Provide the (X, Y) coordinate of the cell's center where the given text is located.  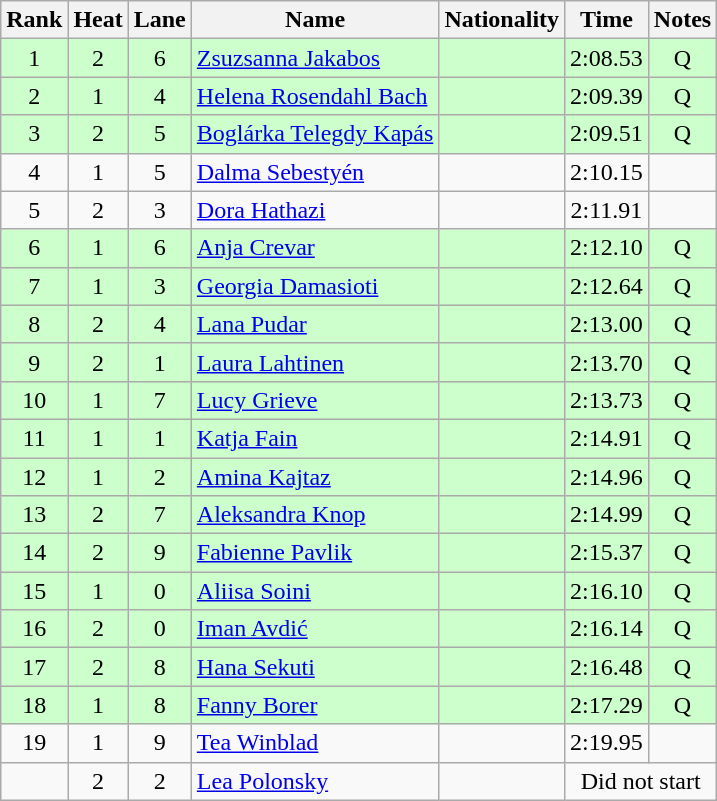
2:14.91 (607, 438)
Name (315, 20)
Aleksandra Knop (315, 515)
Amina Kajtaz (315, 477)
2:16.10 (607, 591)
2:08.53 (607, 58)
2:13.73 (607, 400)
Lana Pudar (315, 324)
2:12.64 (607, 286)
Katja Fain (315, 438)
Zsuzsanna Jakabos (315, 58)
2:16.48 (607, 667)
Boglárka Telegdy Kapás (315, 134)
2:16.14 (607, 629)
Dora Hathazi (315, 210)
Georgia Damasioti (315, 286)
Lane (160, 20)
2:17.29 (607, 705)
13 (34, 515)
Hana Sekuti (315, 667)
Aliisa Soini (315, 591)
2:11.91 (607, 210)
2:13.00 (607, 324)
11 (34, 438)
12 (34, 477)
17 (34, 667)
15 (34, 591)
2:14.99 (607, 515)
2:15.37 (607, 553)
Lucy Grieve (315, 400)
Iman Avdić (315, 629)
19 (34, 743)
Laura Lahtinen (315, 362)
2:09.51 (607, 134)
Fanny Borer (315, 705)
2:10.15 (607, 172)
Heat (98, 20)
Rank (34, 20)
Notes (682, 20)
14 (34, 553)
Did not start (641, 781)
Lea Polonsky (315, 781)
Helena Rosendahl Bach (315, 96)
Tea Winblad (315, 743)
10 (34, 400)
2:09.39 (607, 96)
Time (607, 20)
16 (34, 629)
Dalma Sebestyén (315, 172)
Fabienne Pavlik (315, 553)
2:14.96 (607, 477)
Nationality (502, 20)
2:13.70 (607, 362)
2:19.95 (607, 743)
Anja Crevar (315, 248)
2:12.10 (607, 248)
18 (34, 705)
